Search for the cell housing the specified text and yield its [x, y] center coordinate. 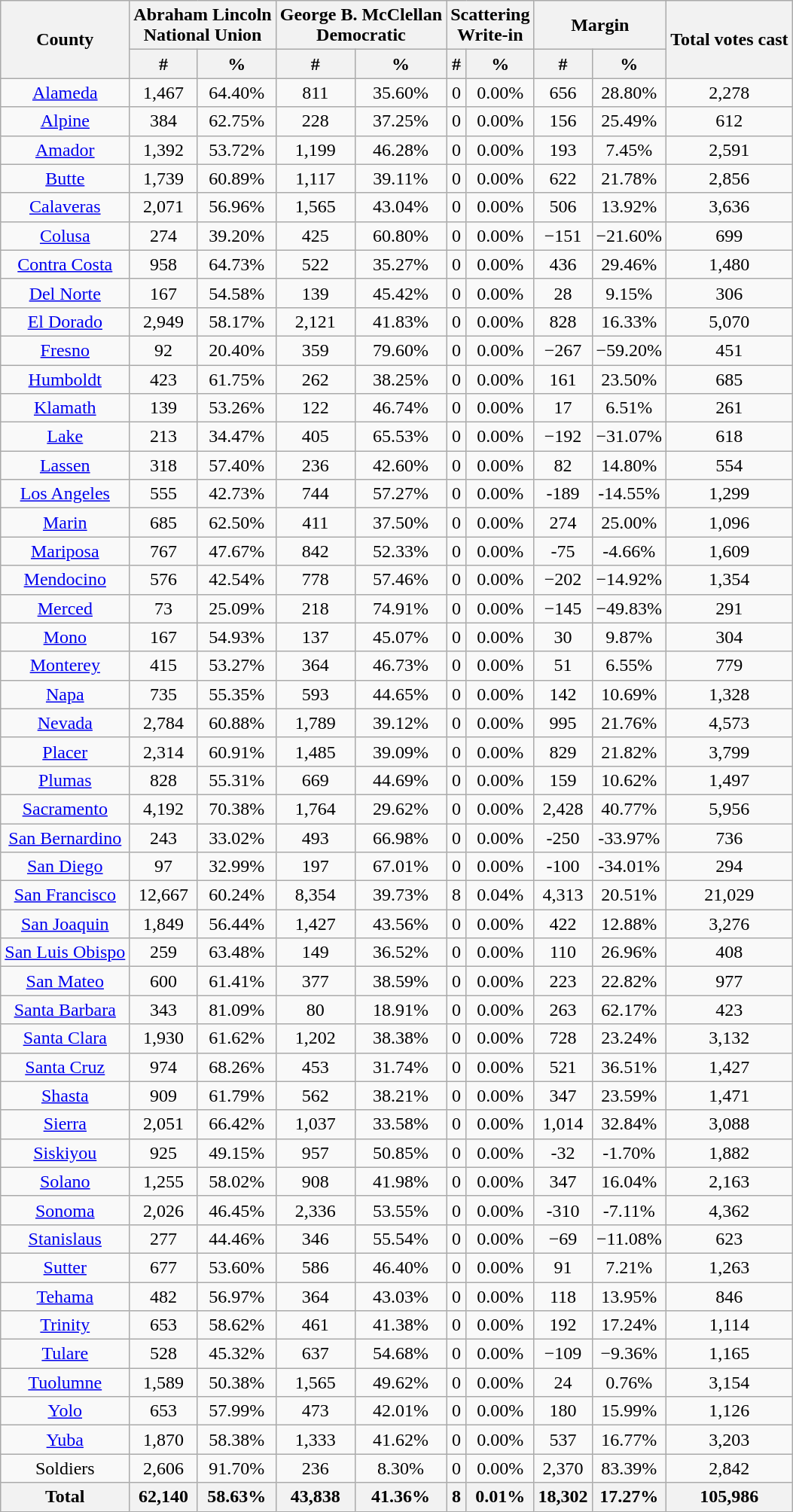
43,838 [315, 1497]
0.04% [500, 895]
842 [315, 551]
-4.66% [630, 551]
41.36% [401, 1497]
Colusa [65, 236]
Tuolumne [65, 1382]
Del Norte [65, 293]
66.98% [401, 838]
3,276 [730, 924]
65.53% [401, 437]
656 [563, 93]
213 [163, 437]
20.51% [630, 895]
60.88% [236, 723]
436 [563, 264]
846 [730, 1296]
28 [563, 293]
669 [315, 780]
779 [730, 666]
−151 [563, 236]
6.55% [630, 666]
405 [315, 437]
55.54% [401, 1239]
1,609 [730, 551]
53.72% [236, 150]
2,949 [163, 322]
9.15% [630, 293]
79.60% [401, 350]
1,299 [730, 494]
Placer [65, 751]
49.15% [236, 1153]
612 [730, 121]
415 [163, 666]
54.68% [401, 1354]
36.52% [401, 953]
1,789 [315, 723]
6.51% [630, 408]
909 [163, 1096]
411 [315, 523]
66.42% [236, 1124]
1,471 [730, 1096]
9.87% [630, 637]
3,154 [730, 1382]
473 [315, 1411]
41.62% [401, 1440]
-34.01% [630, 867]
41.98% [401, 1181]
2,428 [563, 809]
228 [315, 121]
422 [563, 924]
61.75% [236, 379]
522 [315, 264]
57.27% [401, 494]
32.84% [630, 1124]
259 [163, 953]
54.93% [236, 637]
61.41% [236, 981]
38.59% [401, 981]
1,114 [730, 1325]
Marin [65, 523]
2,121 [315, 322]
54.58% [236, 293]
1,467 [163, 93]
58.63% [236, 1497]
306 [730, 293]
Fresno [65, 350]
137 [315, 637]
3,636 [730, 207]
55.35% [236, 694]
24 [563, 1382]
91 [563, 1267]
73 [163, 608]
32.99% [236, 867]
23.59% [630, 1096]
2,314 [163, 751]
2,026 [163, 1210]
34.47% [236, 437]
42.73% [236, 494]
3,132 [730, 1038]
2,606 [163, 1468]
San Francisco [65, 895]
521 [563, 1067]
1,849 [163, 924]
29.62% [401, 809]
58.62% [236, 1325]
Mariposa [65, 551]
23.50% [630, 379]
70.38% [236, 809]
16.04% [630, 1181]
44.69% [401, 780]
453 [315, 1067]
Los Angeles [65, 494]
Nevada [65, 723]
925 [163, 1153]
Stanislaus [65, 1239]
1,096 [730, 523]
Siskiyou [65, 1153]
−11.08% [630, 1239]
80 [315, 1010]
17.24% [630, 1325]
82 [563, 465]
623 [730, 1239]
George B. McClellanDemocratic [361, 26]
13.95% [630, 1296]
122 [315, 408]
Santa Clara [65, 1038]
1,589 [163, 1382]
-310 [563, 1210]
39.12% [401, 723]
5,070 [730, 322]
91.70% [236, 1468]
53.27% [236, 666]
Yolo [65, 1411]
957 [315, 1153]
618 [730, 437]
−202 [563, 580]
Lassen [65, 465]
22.82% [630, 981]
57.40% [236, 465]
767 [163, 551]
County [65, 39]
1,930 [163, 1038]
17.27% [630, 1497]
53.26% [236, 408]
38.21% [401, 1096]
−145 [563, 608]
1,497 [730, 780]
425 [315, 236]
−31.07% [630, 437]
58.38% [236, 1440]
7.45% [630, 150]
60.24% [236, 895]
586 [315, 1267]
977 [730, 981]
-189 [563, 494]
47.67% [236, 551]
Sierra [65, 1124]
600 [163, 981]
16.77% [630, 1440]
San Luis Obispo [65, 953]
45.42% [401, 293]
10.62% [630, 780]
Monterey [65, 666]
42.54% [236, 580]
San Joaquin [65, 924]
576 [163, 580]
16.33% [630, 322]
46.40% [401, 1267]
593 [315, 694]
41.38% [401, 1325]
Mono [65, 637]
42.01% [401, 1411]
1,126 [730, 1411]
192 [563, 1325]
62.17% [630, 1010]
38.38% [401, 1038]
Solano [65, 1181]
45.32% [236, 1354]
1,333 [315, 1440]
1,870 [163, 1440]
15.99% [630, 1411]
10.69% [630, 694]
San Diego [65, 867]
5,956 [730, 809]
218 [315, 608]
622 [563, 178]
39.09% [401, 751]
Total votes cast [730, 39]
1,764 [315, 809]
2,842 [730, 1468]
83.39% [630, 1468]
97 [163, 867]
36.51% [630, 1067]
1,117 [315, 178]
-32 [563, 1153]
Contra Costa [65, 264]
53.60% [236, 1267]
677 [163, 1267]
1,480 [730, 264]
29.46% [630, 264]
744 [315, 494]
64.73% [236, 264]
26.96% [630, 953]
50.38% [236, 1382]
35.60% [401, 93]
56.96% [236, 207]
1,199 [315, 150]
58.17% [236, 322]
37.50% [401, 523]
2,163 [730, 1181]
40.77% [630, 809]
33.58% [401, 1124]
118 [563, 1296]
14.80% [630, 465]
1,202 [315, 1038]
0.76% [630, 1382]
25.00% [630, 523]
493 [315, 838]
12.88% [630, 924]
21.76% [630, 723]
2,071 [163, 207]
45.07% [401, 637]
4,192 [163, 809]
41.83% [401, 322]
562 [315, 1096]
2,278 [730, 93]
21.78% [630, 178]
−109 [563, 1354]
35.27% [401, 264]
81.09% [236, 1010]
180 [563, 1411]
Merced [65, 608]
61.79% [236, 1096]
El Dorado [65, 322]
Humboldt [65, 379]
2,856 [730, 178]
1,485 [315, 751]
−21.60% [630, 236]
Total [65, 1497]
Abraham LincolnNational Union [203, 26]
Soldiers [65, 1468]
7.21% [630, 1267]
1,165 [730, 1354]
974 [163, 1067]
55.31% [236, 780]
261 [730, 408]
46.73% [401, 666]
159 [563, 780]
74.91% [401, 608]
1,354 [730, 580]
Lake [65, 437]
Sutter [65, 1267]
1,392 [163, 150]
343 [163, 1010]
908 [315, 1181]
−267 [563, 350]
Santa Cruz [65, 1067]
39.20% [236, 236]
−49.83% [630, 608]
110 [563, 953]
52.33% [401, 551]
Tulare [65, 1354]
359 [315, 350]
735 [163, 694]
37.25% [401, 121]
2,370 [563, 1468]
8.30% [401, 1468]
57.99% [236, 1411]
57.46% [401, 580]
482 [163, 1296]
-33.97% [630, 838]
62,140 [163, 1497]
Plumas [65, 780]
46.28% [401, 150]
277 [163, 1239]
63.48% [236, 953]
1,739 [163, 178]
829 [563, 751]
28.80% [630, 93]
Klamath [65, 408]
64.40% [236, 93]
62.75% [236, 121]
-75 [563, 551]
958 [163, 264]
294 [730, 867]
4,362 [730, 1210]
60.89% [236, 178]
San Mateo [65, 981]
Alpine [65, 121]
304 [730, 637]
43.03% [401, 1296]
17 [563, 408]
0.01% [500, 1497]
1,328 [730, 694]
Amador [65, 150]
149 [315, 953]
778 [315, 580]
61.62% [236, 1038]
156 [563, 121]
Calaveras [65, 207]
3,203 [730, 1440]
346 [315, 1239]
528 [163, 1354]
92 [163, 350]
−192 [563, 437]
2,591 [730, 150]
811 [315, 93]
384 [163, 121]
-100 [563, 867]
60.80% [401, 236]
21.82% [630, 751]
20.40% [236, 350]
193 [563, 150]
4,313 [563, 895]
ScatteringWrite-in [490, 26]
Yuba [65, 1440]
Shasta [65, 1096]
-7.11% [630, 1210]
38.25% [401, 379]
−9.36% [630, 1354]
197 [315, 867]
−14.92% [630, 580]
−59.20% [630, 350]
Mendocino [65, 580]
1,014 [563, 1124]
262 [315, 379]
736 [730, 838]
161 [563, 379]
Sonoma [65, 1210]
Napa [65, 694]
58.02% [236, 1181]
56.97% [236, 1296]
4,573 [730, 723]
31.74% [401, 1067]
Butte [65, 178]
3,799 [730, 751]
1,255 [163, 1181]
21,029 [730, 895]
13.92% [630, 207]
291 [730, 608]
-250 [563, 838]
506 [563, 207]
-14.55% [630, 494]
30 [563, 637]
53.55% [401, 1210]
2,784 [163, 723]
18,302 [563, 1497]
377 [315, 981]
555 [163, 494]
56.44% [236, 924]
46.74% [401, 408]
451 [730, 350]
105,986 [730, 1497]
Trinity [65, 1325]
Alameda [65, 93]
637 [315, 1354]
46.45% [236, 1210]
23.24% [630, 1038]
2,051 [163, 1124]
60.91% [236, 751]
68.26% [236, 1067]
554 [730, 465]
1,263 [730, 1267]
318 [163, 465]
51 [563, 666]
2,336 [315, 1210]
42.60% [401, 465]
43.04% [401, 207]
12,667 [163, 895]
3,088 [730, 1124]
223 [563, 981]
408 [730, 953]
142 [563, 694]
1,037 [315, 1124]
18.91% [401, 1010]
699 [730, 236]
49.62% [401, 1382]
39.11% [401, 178]
461 [315, 1325]
−69 [563, 1239]
8,354 [315, 895]
25.09% [236, 608]
25.49% [630, 121]
San Bernardino [65, 838]
1,882 [730, 1153]
50.85% [401, 1153]
39.73% [401, 895]
263 [563, 1010]
243 [163, 838]
-1.70% [630, 1153]
44.65% [401, 694]
537 [563, 1440]
Tehama [65, 1296]
Margin [600, 26]
67.01% [401, 867]
Sacramento [65, 809]
44.46% [236, 1239]
995 [563, 723]
728 [563, 1038]
Santa Barbara [65, 1010]
33.02% [236, 838]
62.50% [236, 523]
43.56% [401, 924]
